Return the [X, Y] coordinate for the center point of the cell that contains the specified text.  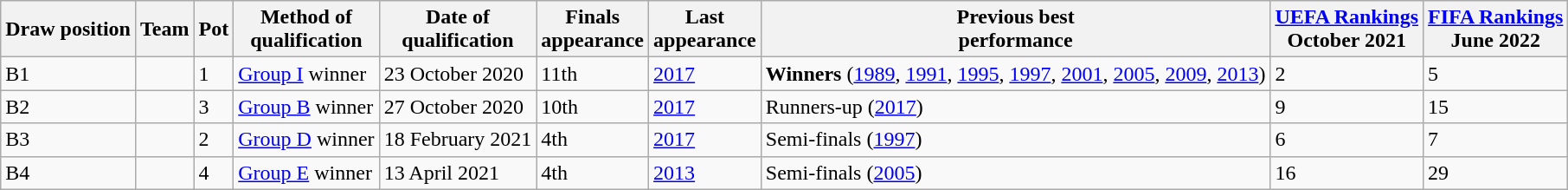
Semi-finals (2005) [1016, 173]
Group E winner [306, 173]
Previous bestperformance [1016, 29]
3 [214, 107]
FIFA RankingsJune 2022 [1495, 29]
9 [1346, 107]
Method ofqualification [306, 29]
Semi-finals (1997) [1016, 140]
Team [164, 29]
Draw position [68, 29]
1 [214, 74]
Finalsappearance [593, 29]
B2 [68, 107]
Pot [214, 29]
Group B winner [306, 107]
11th [593, 74]
2013 [705, 173]
10th [593, 107]
23 October 2020 [458, 74]
Date ofqualification [458, 29]
6 [1346, 140]
29 [1495, 173]
15 [1495, 107]
B3 [68, 140]
UEFA RankingsOctober 2021 [1346, 29]
27 October 2020 [458, 107]
5 [1495, 74]
B1 [68, 74]
Runners-up (2017) [1016, 107]
13 April 2021 [458, 173]
16 [1346, 173]
Group I winner [306, 74]
Group D winner [306, 140]
B4 [68, 173]
Lastappearance [705, 29]
18 February 2021 [458, 140]
4 [214, 173]
Winners (1989, 1991, 1995, 1997, 2001, 2005, 2009, 2013) [1016, 74]
7 [1495, 140]
